Extract the (X, Y) coordinate from the center of the cell holding the provided text.  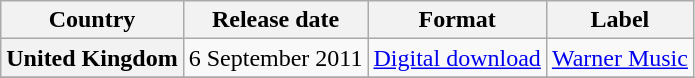
Label (620, 20)
Release date (276, 20)
United Kingdom (92, 58)
Country (92, 20)
Warner Music (620, 58)
Format (457, 20)
6 September 2011 (276, 58)
Digital download (457, 58)
